Capture the cell that displays the provided text and extract its [x, y] central coordinate. 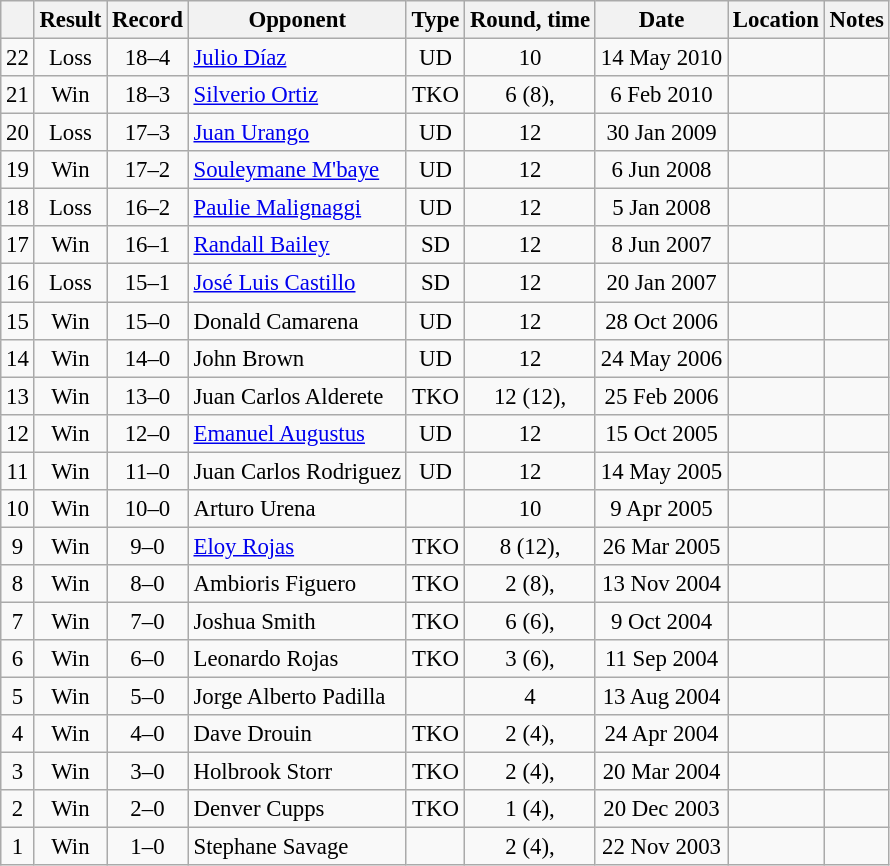
Jorge Alberto Padilla [297, 697]
17 [18, 245]
6 [18, 659]
Type [435, 20]
18 [18, 208]
Result [70, 20]
5 [18, 697]
Randall Bailey [297, 245]
4–0 [148, 734]
1–0 [148, 847]
25 Feb 2006 [661, 396]
Juan Carlos Alderete [297, 396]
15 Oct 2005 [661, 433]
Record [148, 20]
16 [18, 283]
Ambioris Figuero [297, 584]
Arturo Urena [297, 509]
12 (12), [530, 396]
19 [18, 170]
24 May 2006 [661, 358]
7 [18, 621]
14 May 2005 [661, 471]
2 (8), [530, 584]
Silverio Ortiz [297, 95]
1 [18, 847]
8 (12), [530, 546]
14–0 [148, 358]
15 [18, 321]
17–3 [148, 133]
Paulie Malignaggi [297, 208]
24 Apr 2004 [661, 734]
14 May 2010 [661, 58]
30 Jan 2009 [661, 133]
8 Jun 2007 [661, 245]
6 (8), [530, 95]
26 Mar 2005 [661, 546]
6 Jun 2008 [661, 170]
Julio Díaz [297, 58]
3 [18, 772]
15–0 [148, 321]
Juan Carlos Rodriguez [297, 471]
Notes [856, 20]
11 [18, 471]
Holbrook Storr [297, 772]
9–0 [148, 546]
Joshua Smith [297, 621]
16–2 [148, 208]
15–1 [148, 283]
Leonardo Rojas [297, 659]
Stephane Savage [297, 847]
14 [18, 358]
Denver Cupps [297, 809]
6 Feb 2010 [661, 95]
6 (6), [530, 621]
3–0 [148, 772]
9 Apr 2005 [661, 509]
13 Aug 2004 [661, 697]
9 Oct 2004 [661, 621]
Round, time [530, 20]
11–0 [148, 471]
9 [18, 546]
Eloy Rojas [297, 546]
20 [18, 133]
8–0 [148, 584]
5–0 [148, 697]
3 (6), [530, 659]
6–0 [148, 659]
17–2 [148, 170]
Opponent [297, 20]
José Luis Castillo [297, 283]
2–0 [148, 809]
Date [661, 20]
7–0 [148, 621]
Souleymane M'baye [297, 170]
5 Jan 2008 [661, 208]
20 Jan 2007 [661, 283]
13–0 [148, 396]
10–0 [148, 509]
20 Mar 2004 [661, 772]
20 Dec 2003 [661, 809]
11 Sep 2004 [661, 659]
Juan Urango [297, 133]
22 [18, 58]
8 [18, 584]
Dave Drouin [297, 734]
18–3 [148, 95]
12–0 [148, 433]
1 (4), [530, 809]
Donald Camarena [297, 321]
22 Nov 2003 [661, 847]
John Brown [297, 358]
18–4 [148, 58]
16–1 [148, 245]
28 Oct 2006 [661, 321]
Emanuel Augustus [297, 433]
21 [18, 95]
13 [18, 396]
2 [18, 809]
Location [776, 20]
13 Nov 2004 [661, 584]
